Output the (X, Y) coordinate of the center of the cell containing the given text.  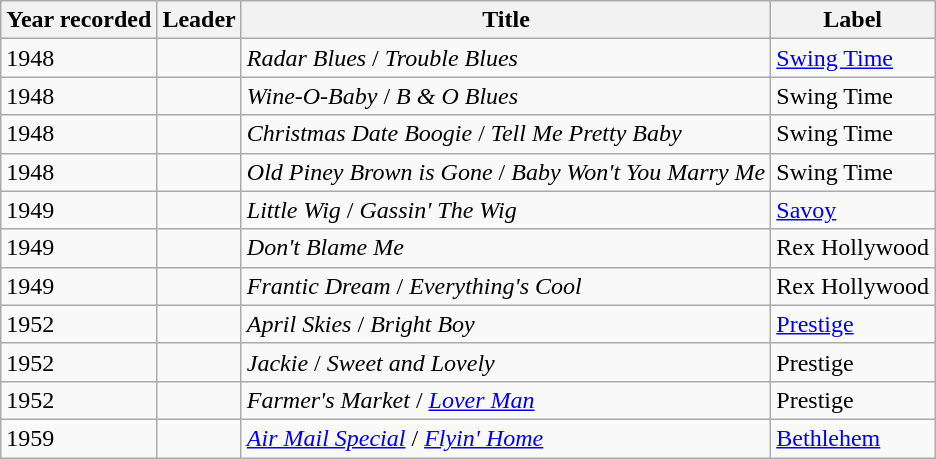
Wine-O-Baby / B & O Blues (506, 96)
Leader (199, 20)
Air Mail Special / Flyin' Home (506, 438)
Christmas Date Boogie / Tell Me Pretty Baby (506, 134)
Jackie / Sweet and Lovely (506, 362)
Title (506, 20)
Radar Blues / Trouble Blues (506, 58)
Frantic Dream / Everything's Cool (506, 286)
April Skies / Bright Boy (506, 324)
Old Piney Brown is Gone / Baby Won't You Marry Me (506, 172)
Bethlehem (853, 438)
Farmer's Market / Lover Man (506, 400)
Little Wig / Gassin' The Wig (506, 210)
Label (853, 20)
Year recorded (79, 20)
Don't Blame Me (506, 248)
Savoy (853, 210)
1959 (79, 438)
